Provide the [x, y] coordinate of the cell's center where the given text is located.  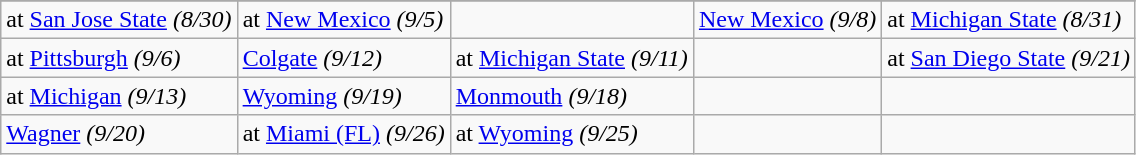
at New Mexico (9/5) [344, 20]
at Michigan State (8/31) [1009, 20]
at Michigan (9/13) [119, 96]
Monmouth (9/18) [572, 96]
at Pittsburgh (9/6) [119, 58]
at San Diego State (9/21) [1009, 58]
at Michigan State (9/11) [572, 58]
Wagner (9/20) [119, 134]
at Miami (FL) (9/26) [344, 134]
at Wyoming (9/25) [572, 134]
Colgate (9/12) [344, 58]
Wyoming (9/19) [344, 96]
at San Jose State (8/30) [119, 20]
New Mexico (9/8) [787, 20]
